Identify which cell holds the provided text, then report its (X, Y) central coordinate. 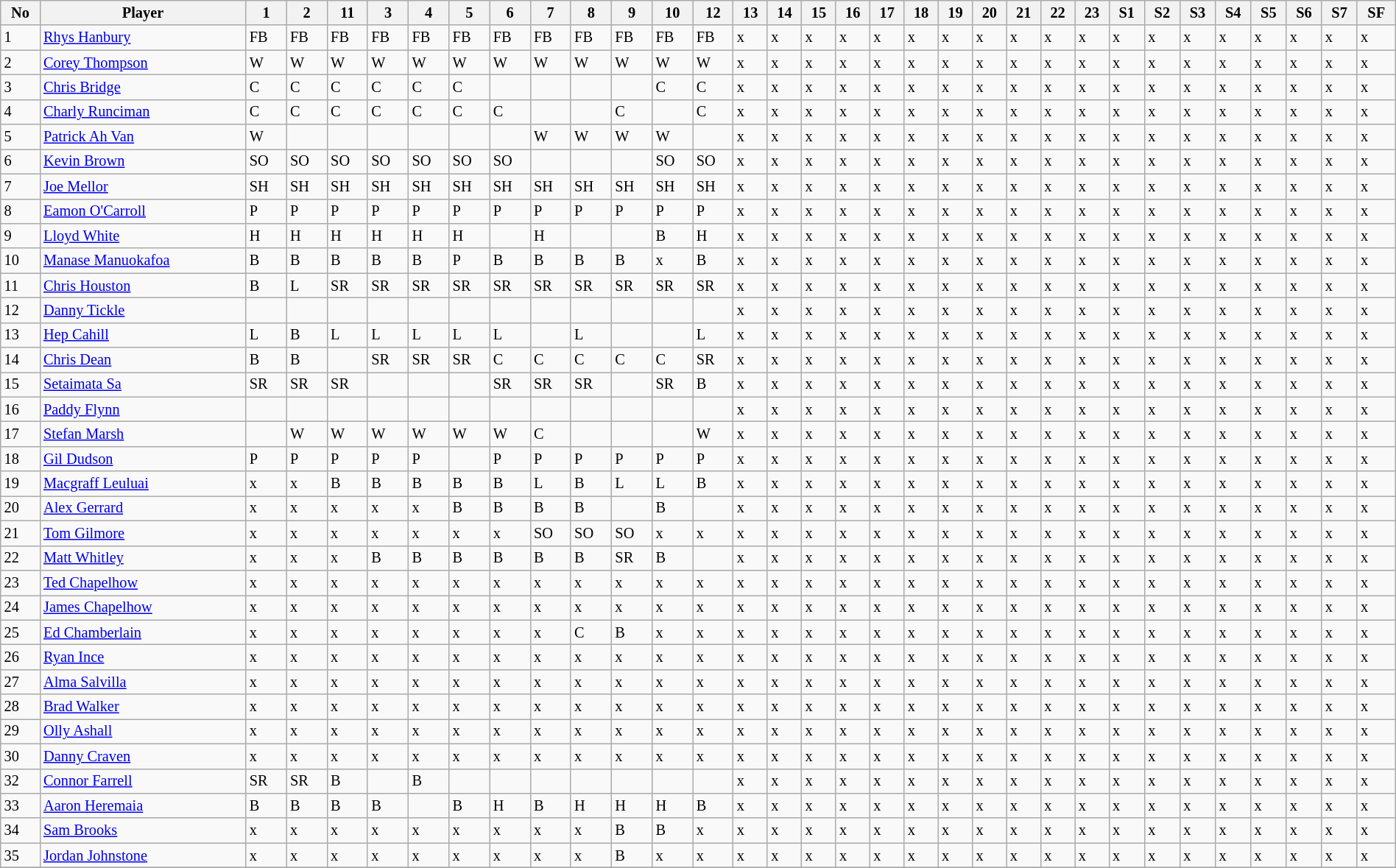
Alma Salvilla (143, 682)
27 (21, 682)
Corey Thompson (143, 63)
James Chapelhow (143, 607)
S5 (1269, 13)
24 (21, 607)
Tom Gilmore (143, 533)
34 (21, 830)
Chris Dean (143, 360)
Paddy Flynn (143, 409)
Hep Cahill (143, 335)
Chris Houston (143, 286)
Aaron Heremaia (143, 805)
Danny Tickle (143, 310)
S4 (1233, 13)
Player (143, 13)
Joe Mellor (143, 186)
Ed Chamberlain (143, 632)
Jordan Johnstone (143, 855)
Gil Dudson (143, 459)
Setaimata Sa (143, 384)
Charly Runciman (143, 112)
S7 (1339, 13)
Ted Chapelhow (143, 582)
Manase Manuokafoa (143, 261)
32 (21, 781)
SF (1376, 13)
S2 (1162, 13)
Alex Gerrard (143, 508)
Brad Walker (143, 707)
Matt Whitley (143, 558)
28 (21, 707)
25 (21, 632)
29 (21, 731)
26 (21, 657)
35 (21, 855)
S3 (1197, 13)
Ryan Ince (143, 657)
Eamon O'Carroll (143, 211)
33 (21, 805)
Danny Craven (143, 756)
Olly Ashall (143, 731)
Kevin Brown (143, 161)
Stefan Marsh (143, 434)
30 (21, 756)
Sam Brooks (143, 830)
S6 (1304, 13)
Chris Bridge (143, 87)
Macgraff Leuluai (143, 484)
S1 (1127, 13)
Rhys Hanbury (143, 38)
Patrick Ah Van (143, 137)
Connor Farrell (143, 781)
No (21, 13)
Lloyd White (143, 236)
